Determine the [X, Y] coordinate at the center of the cell enclosing the given text.  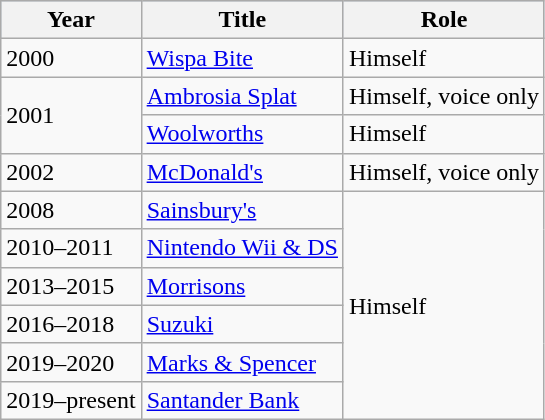
Suzuki [242, 324]
McDonald's [242, 172]
Marks & Spencer [242, 362]
Role [444, 20]
Year [71, 20]
Nintendo Wii & DS [242, 248]
2016–2018 [71, 324]
2019–2020 [71, 362]
Sainsbury's [242, 210]
2010–2011 [71, 248]
Title [242, 20]
Santander Bank [242, 400]
2001 [71, 115]
Wispa Bite [242, 58]
2013–2015 [71, 286]
2019–present [71, 400]
Morrisons [242, 286]
Woolworths [242, 134]
2008 [71, 210]
2002 [71, 172]
Ambrosia Splat [242, 96]
2000 [71, 58]
